Extract the (x, y) coordinate from the center of the cell holding the provided text.  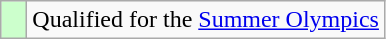
Qualified for the Summer Olympics (206, 20)
